Identify which cell holds the provided text, then report its (x, y) central coordinate. 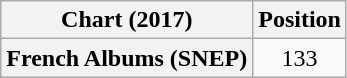
Position (300, 20)
Chart (2017) (127, 20)
French Albums (SNEP) (127, 58)
133 (300, 58)
